Pinpoint the cell where the given text exists, returning its (X, Y) midpoint coordinate. 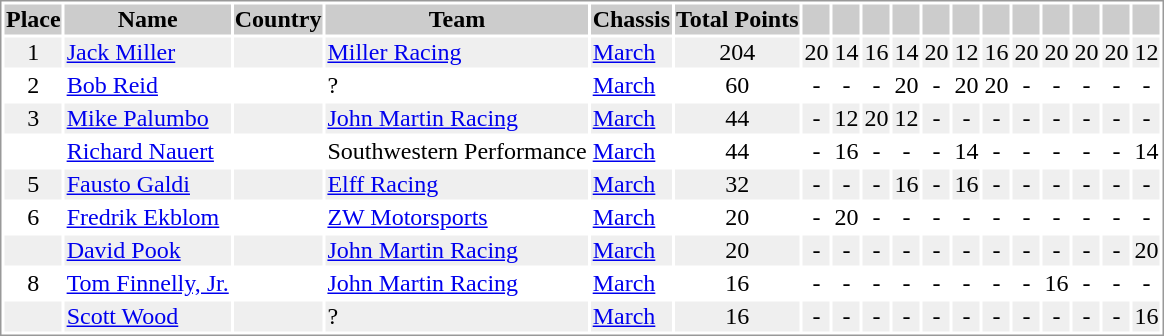
Tom Finnelly, Jr. (148, 283)
Jack Miller (148, 53)
Team (457, 19)
2 (33, 85)
Richard Nauert (148, 151)
Place (33, 19)
Southwestern Performance (457, 151)
Total Points (738, 19)
Bob Reid (148, 85)
3 (33, 119)
204 (738, 53)
1 (33, 53)
5 (33, 185)
8 (33, 283)
ZW Motorsports (457, 217)
Fredrik Ekblom (148, 217)
David Pook (148, 251)
Scott Wood (148, 317)
Chassis (631, 19)
6 (33, 217)
60 (738, 85)
Fausto Galdi (148, 185)
32 (738, 185)
Name (148, 19)
Country (278, 19)
Miller Racing (457, 53)
Mike Palumbo (148, 119)
Elff Racing (457, 185)
